Find where the given text appears and provide that cell's center as [x, y] coordinate. 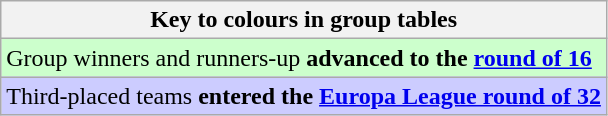
Key to colours in group tables [304, 20]
Third-placed teams entered the Europa League round of 32 [304, 96]
Group winners and runners-up advanced to the round of 16 [304, 58]
